Search for the cell housing the specified text and yield its (x, y) center coordinate. 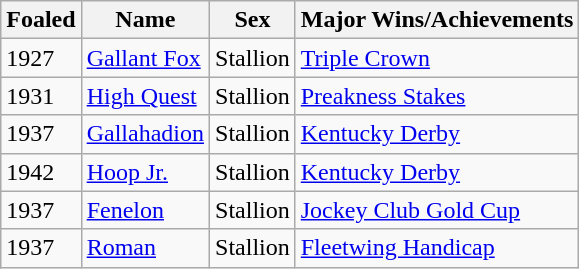
1942 (41, 172)
1931 (41, 96)
Foaled (41, 20)
Roman (145, 248)
1927 (41, 58)
Jockey Club Gold Cup (437, 210)
Preakness Stakes (437, 96)
Name (145, 20)
Fleetwing Handicap (437, 248)
High Quest (145, 96)
Fenelon (145, 210)
Hoop Jr. (145, 172)
Triple Crown (437, 58)
Major Wins/Achievements (437, 20)
Gallant Fox (145, 58)
Sex (253, 20)
Gallahadion (145, 134)
